Detect which cell encompasses the target text, then output its (x, y) center coordinate. 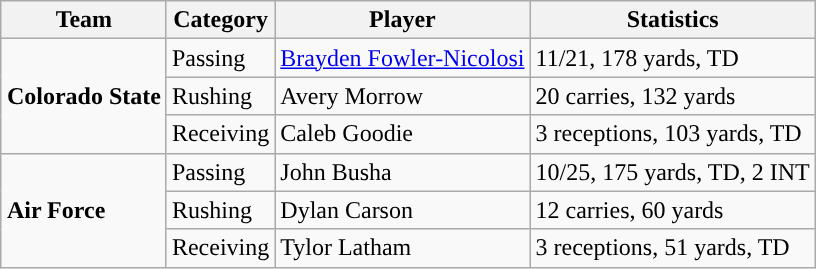
John Busha (402, 172)
20 carries, 132 yards (672, 96)
Colorado State (84, 96)
11/21, 178 yards, TD (672, 58)
3 receptions, 103 yards, TD (672, 134)
Category (220, 20)
Team (84, 20)
Avery Morrow (402, 96)
3 receptions, 51 yards, TD (672, 248)
Tylor Latham (402, 248)
12 carries, 60 yards (672, 210)
Statistics (672, 20)
Brayden Fowler-Nicolosi (402, 58)
Dylan Carson (402, 210)
Caleb Goodie (402, 134)
Air Force (84, 210)
10/25, 175 yards, TD, 2 INT (672, 172)
Player (402, 20)
